Output the (X, Y) coordinate of the center of the cell containing the given text.  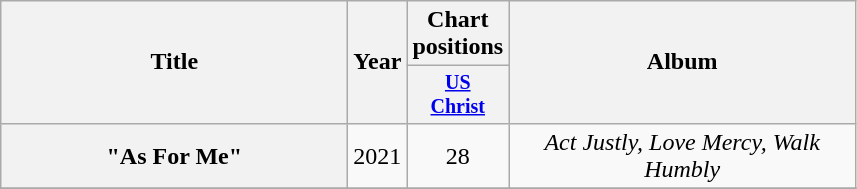
Act Justly, Love Mercy, Walk Humbly (682, 156)
28 (458, 156)
Title (174, 62)
Album (682, 62)
Year (378, 62)
2021 (378, 156)
"As For Me" (174, 156)
Chart positions (458, 34)
USChrist (458, 94)
